Capture the cell that displays the provided text and extract its [X, Y] central coordinate. 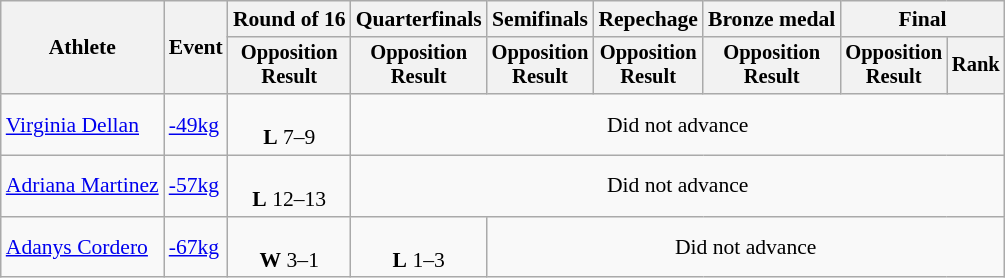
Adanys Cordero [82, 248]
Repechage [648, 19]
-67kg [196, 248]
Semifinals [540, 19]
Virginia Dellan [82, 124]
Athlete [82, 48]
Adriana Martinez [82, 186]
Event [196, 48]
Quarterfinals [419, 19]
Round of 16 [290, 19]
L 12–13 [290, 186]
W 3–1 [290, 248]
Rank [976, 66]
L 7–9 [290, 124]
Bronze medal [772, 19]
Final [922, 19]
-57kg [196, 186]
L 1–3 [419, 248]
-49kg [196, 124]
